Determine the (X, Y) coordinate at the center of the cell enclosing the given text.  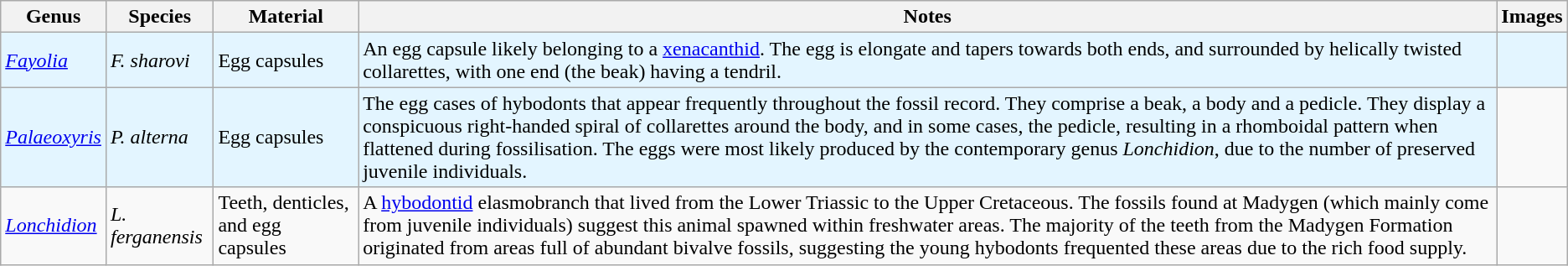
Genus (54, 17)
F. sharovi (159, 60)
Fayolia (54, 60)
P. alterna (159, 138)
Images (1532, 17)
Lonchidion (54, 226)
Palaeoxyris (54, 138)
Teeth, denticles, and egg capsules (286, 226)
Notes (928, 17)
Species (159, 17)
L. ferganensis (159, 226)
Material (286, 17)
